Detect which cell encompasses the target text, then output its (x, y) center coordinate. 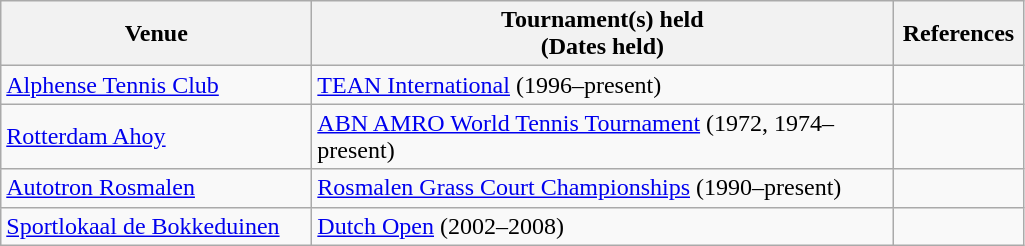
TEAN International (1996–present) (602, 85)
Alphense Tennis Club (156, 85)
ABN AMRO World Tennis Tournament (1972, 1974–present) (602, 136)
Venue (156, 34)
Tournament(s) held(Dates held) (602, 34)
Autotron Rosmalen (156, 188)
References (958, 34)
Rotterdam Ahoy (156, 136)
Rosmalen Grass Court Championships (1990–present) (602, 188)
Dutch Open (2002–2008) (602, 226)
Sportlokaal de Bokkeduinen (156, 226)
